From the cell containing the given text, extract its center point as (X, Y) coordinate. 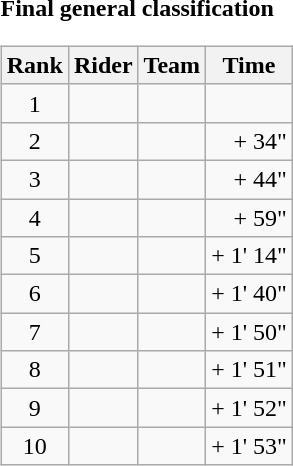
7 (34, 332)
+ 1' 14" (250, 256)
3 (34, 179)
+ 1' 52" (250, 408)
Team (172, 65)
9 (34, 408)
+ 34" (250, 141)
+ 1' 50" (250, 332)
+ 44" (250, 179)
+ 1' 53" (250, 446)
6 (34, 294)
1 (34, 103)
5 (34, 256)
Time (250, 65)
Rider (103, 65)
+ 59" (250, 217)
2 (34, 141)
10 (34, 446)
8 (34, 370)
Rank (34, 65)
+ 1' 51" (250, 370)
+ 1' 40" (250, 294)
4 (34, 217)
